For the text-containing cell, return its midpoint in (X, Y) coordinate format. 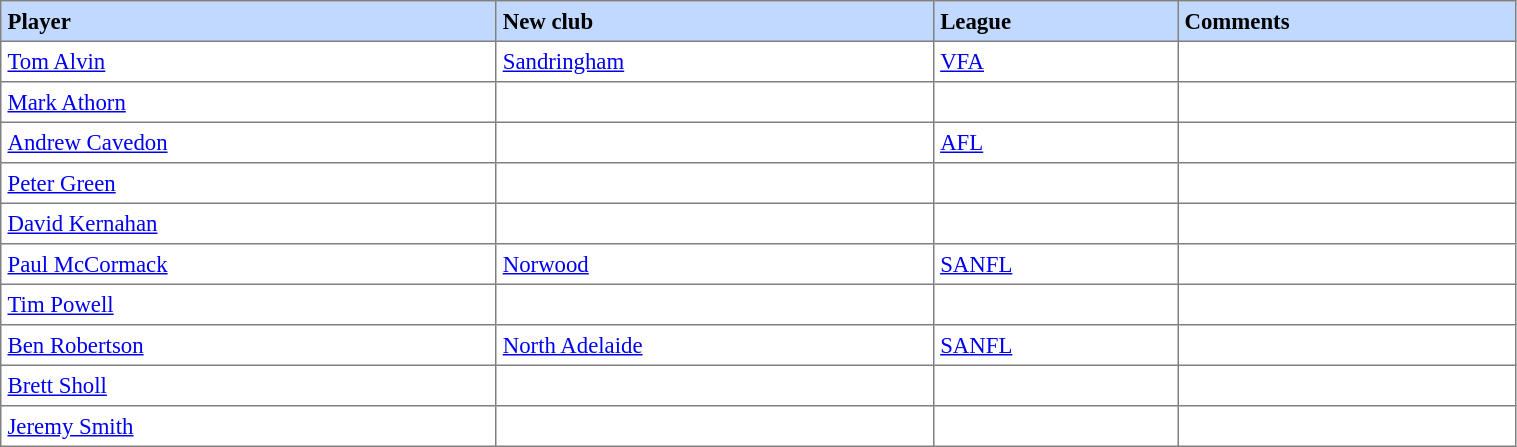
Mark Athorn (248, 102)
Jeremy Smith (248, 426)
Brett Sholl (248, 385)
North Adelaide (714, 345)
Comments (1347, 21)
AFL (1055, 142)
Andrew Cavedon (248, 142)
Player (248, 21)
VFA (1055, 61)
New club (714, 21)
Ben Robertson (248, 345)
Peter Green (248, 183)
Paul McCormack (248, 264)
Norwood (714, 264)
League (1055, 21)
Tom Alvin (248, 61)
David Kernahan (248, 223)
Sandringham (714, 61)
Tim Powell (248, 304)
